Locate the cell with the specified text and output its [x, y] center coordinate. 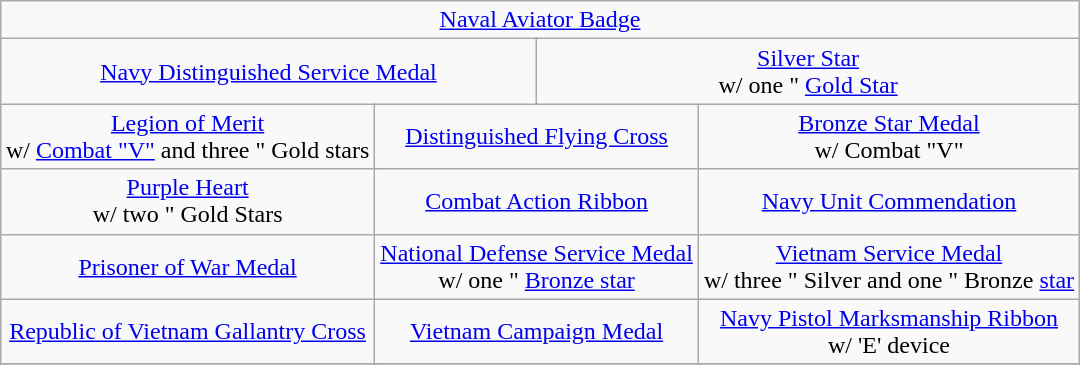
Navy Pistol Marksmanship Ribbonw/ 'E' device [888, 332]
Purple Heartw/ two " Gold Stars [187, 202]
Naval Aviator Badge [540, 20]
Silver Starw/ one " Gold Star [808, 72]
Republic of Vietnam Gallantry Cross [187, 332]
Legion of Meritw/ Combat "V" and three " Gold stars [187, 136]
Vietnam Campaign Medal [537, 332]
Navy Unit Commendation [888, 202]
Navy Distinguished Service Medal [268, 72]
Combat Action Ribbon [537, 202]
Bronze Star Medalw/ Combat "V" [888, 136]
Vietnam Service Medalw/ three " Silver and one " Bronze star [888, 266]
Distinguished Flying Cross [537, 136]
Prisoner of War Medal [187, 266]
National Defense Service Medalw/ one " Bronze star [537, 266]
